Detect which cell encompasses the target text, then output its [X, Y] center coordinate. 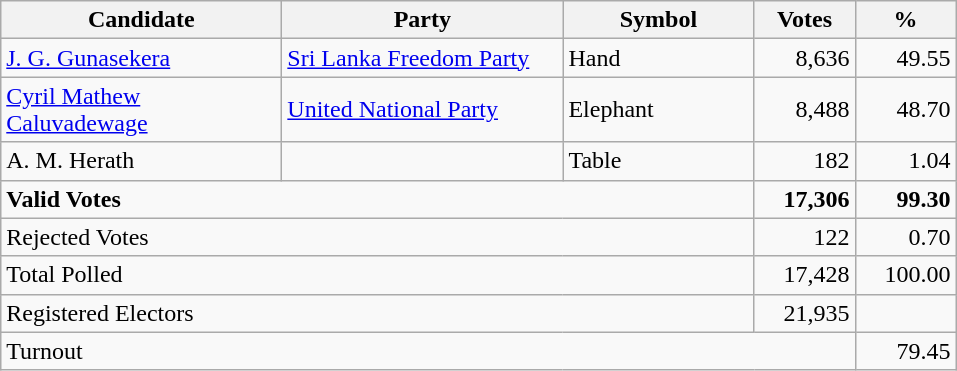
0.70 [906, 237]
182 [804, 161]
Rejected Votes [378, 237]
United National Party [422, 110]
Votes [804, 20]
79.45 [906, 351]
Valid Votes [378, 199]
% [906, 20]
Registered Electors [378, 313]
1.04 [906, 161]
Sri Lanka Freedom Party [422, 58]
Elephant [658, 110]
A. M. Herath [142, 161]
17,306 [804, 199]
17,428 [804, 275]
Hand [658, 58]
Candidate [142, 20]
21,935 [804, 313]
8,636 [804, 58]
8,488 [804, 110]
99.30 [906, 199]
Turnout [428, 351]
100.00 [906, 275]
Total Polled [378, 275]
Symbol [658, 20]
Party [422, 20]
48.70 [906, 110]
Table [658, 161]
49.55 [906, 58]
122 [804, 237]
J. G. Gunasekera [142, 58]
Cyril Mathew Caluvadewage [142, 110]
